Search for the cell housing the specified text and yield its (x, y) center coordinate. 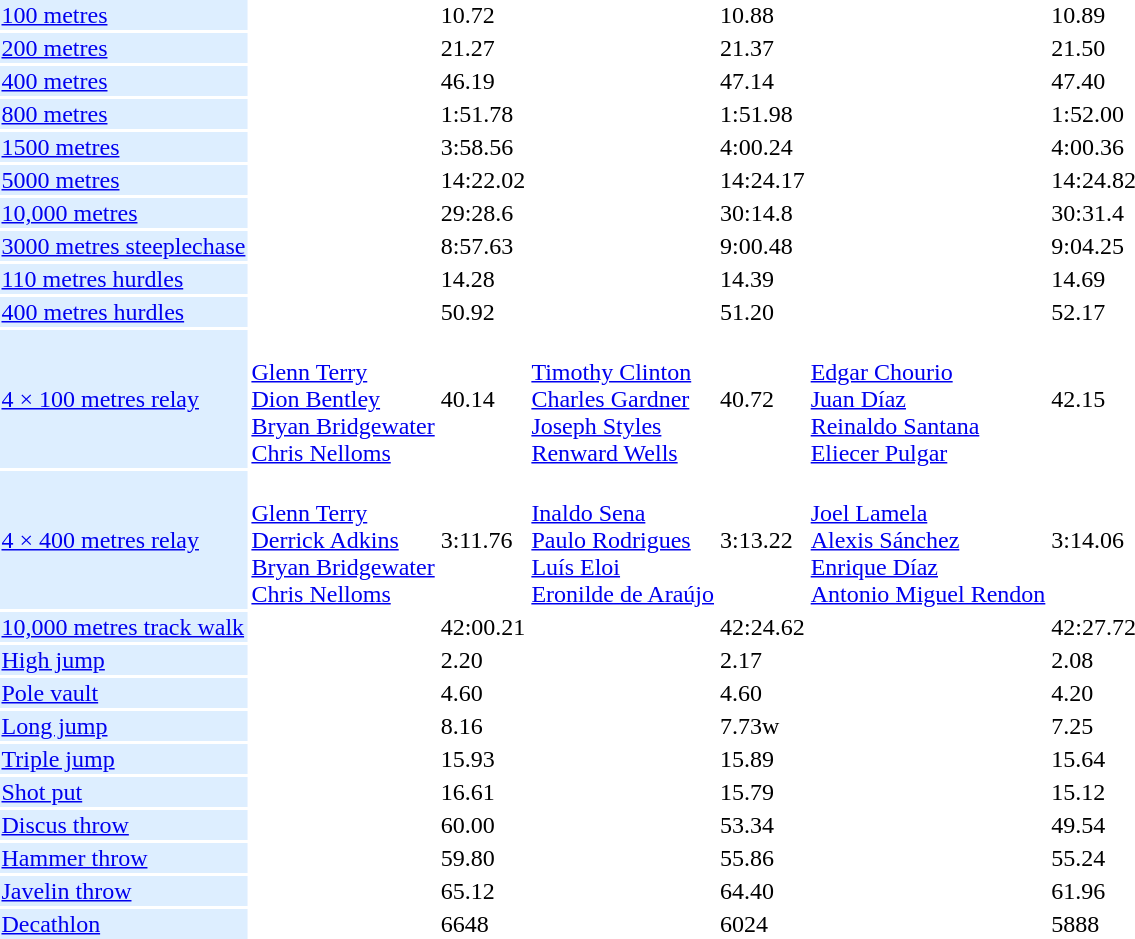
Shot put (124, 792)
Pole vault (124, 693)
Hammer throw (124, 858)
50.92 (483, 312)
3000 metres steeplechase (124, 246)
4 × 400 metres relay (124, 540)
65.12 (483, 891)
40.14 (483, 399)
14.39 (762, 279)
Joel LamelaAlexis SánchezEnrique DíazAntonio Miguel Rendon (928, 540)
Glenn TerryDerrick AdkinsBryan BridgewaterChris Nelloms (343, 540)
Long jump (124, 726)
1:51.98 (762, 114)
Decathlon (124, 924)
High jump (124, 660)
59.80 (483, 858)
42:24.62 (762, 627)
6024 (762, 924)
Discus throw (124, 825)
2.17 (762, 660)
14.28 (483, 279)
Timothy ClintonCharles GardnerJoseph StylesRenward Wells (623, 399)
2.20 (483, 660)
60.00 (483, 825)
7.73w (762, 726)
46.19 (483, 81)
Glenn TerryDion BentleyBryan BridgewaterChris Nelloms (343, 399)
21.27 (483, 48)
15.93 (483, 759)
3:11.76 (483, 540)
Javelin throw (124, 891)
200 metres (124, 48)
800 metres (124, 114)
8:57.63 (483, 246)
14:24.17 (762, 180)
1500 metres (124, 147)
Inaldo SenaPaulo RodriguesLuís EloiEronilde de Araújo (623, 540)
100 metres (124, 15)
10,000 metres track walk (124, 627)
1:51.78 (483, 114)
21.37 (762, 48)
10,000 metres (124, 213)
6648 (483, 924)
10.88 (762, 15)
40.72 (762, 399)
3:13.22 (762, 540)
55.86 (762, 858)
51.20 (762, 312)
400 metres hurdles (124, 312)
14:22.02 (483, 180)
16.61 (483, 792)
9:00.48 (762, 246)
42:00.21 (483, 627)
4 × 100 metres relay (124, 399)
4:00.24 (762, 147)
64.40 (762, 891)
Triple jump (124, 759)
8.16 (483, 726)
110 metres hurdles (124, 279)
15.89 (762, 759)
30:14.8 (762, 213)
Edgar ChourioJuan DíazReinaldo SantanaEliecer Pulgar (928, 399)
29:28.6 (483, 213)
5000 metres (124, 180)
400 metres (124, 81)
10.72 (483, 15)
3:58.56 (483, 147)
53.34 (762, 825)
15.79 (762, 792)
47.14 (762, 81)
